Provide the (x, y) coordinate of the cell's center where the given text is located.  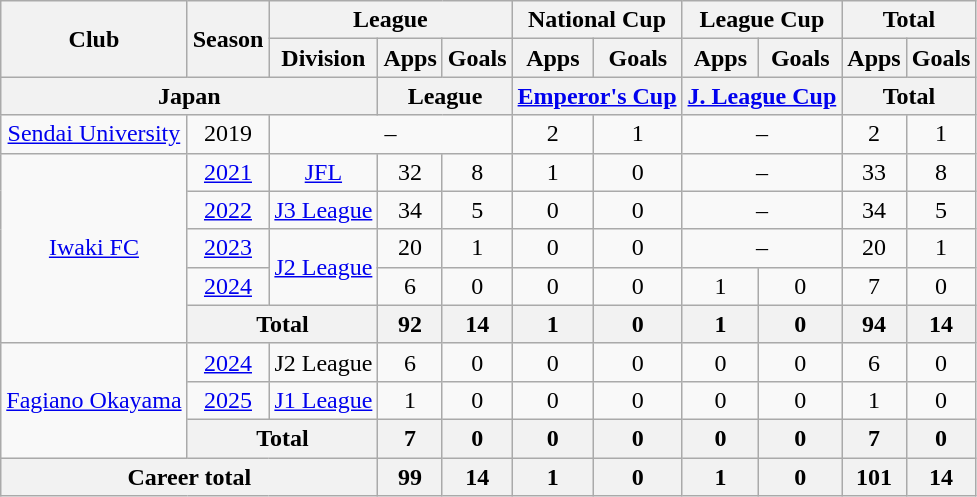
Career total (190, 477)
32 (410, 172)
J3 League (324, 210)
Japan (190, 96)
Iwaki FC (94, 248)
National Cup (597, 20)
Division (324, 58)
33 (874, 172)
Sendai University (94, 134)
J. League Cup (762, 96)
2023 (228, 248)
JFL (324, 172)
Club (94, 39)
J1 League (324, 400)
Fagiano Okayama (94, 400)
Season (228, 39)
2025 (228, 400)
League Cup (762, 20)
94 (874, 324)
2022 (228, 210)
92 (410, 324)
99 (410, 477)
2021 (228, 172)
101 (874, 477)
Emperor's Cup (597, 96)
2019 (228, 134)
